From the cell containing the given text, extract its center point as [X, Y] coordinate. 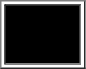
LI 16 0116 [42, 34]
